Pinpoint the cell where the given text exists, returning its [X, Y] midpoint coordinate. 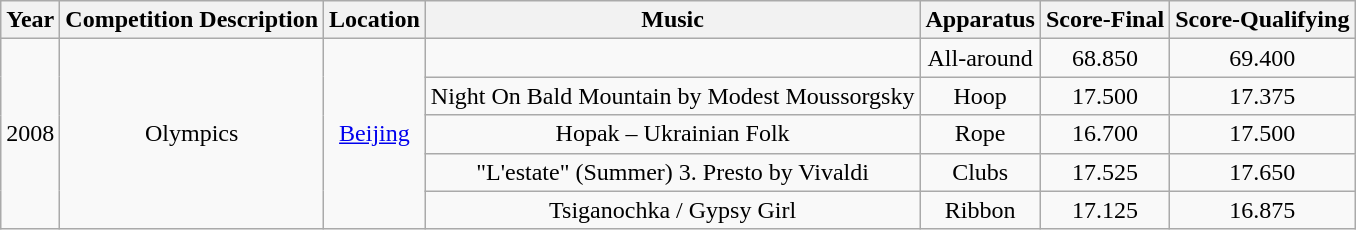
Music [672, 20]
Tsiganochka / Gypsy Girl [672, 210]
Night On Bald Mountain by Modest Moussorgsky [672, 96]
16.700 [1104, 134]
Beijing [375, 134]
Rope [980, 134]
Ribbon [980, 210]
69.400 [1262, 58]
16.875 [1262, 210]
"L'estate" (Summer) 3. Presto by Vivaldi [672, 172]
17.125 [1104, 210]
68.850 [1104, 58]
Hoop [980, 96]
17.525 [1104, 172]
Score-Final [1104, 20]
Olympics [192, 134]
Year [30, 20]
17.650 [1262, 172]
Competition Description [192, 20]
Score-Qualifying [1262, 20]
2008 [30, 134]
17.375 [1262, 96]
Location [375, 20]
Apparatus [980, 20]
Clubs [980, 172]
Hopak – Ukrainian Folk [672, 134]
All-around [980, 58]
